Detect which cell encompasses the target text, then output its (X, Y) center coordinate. 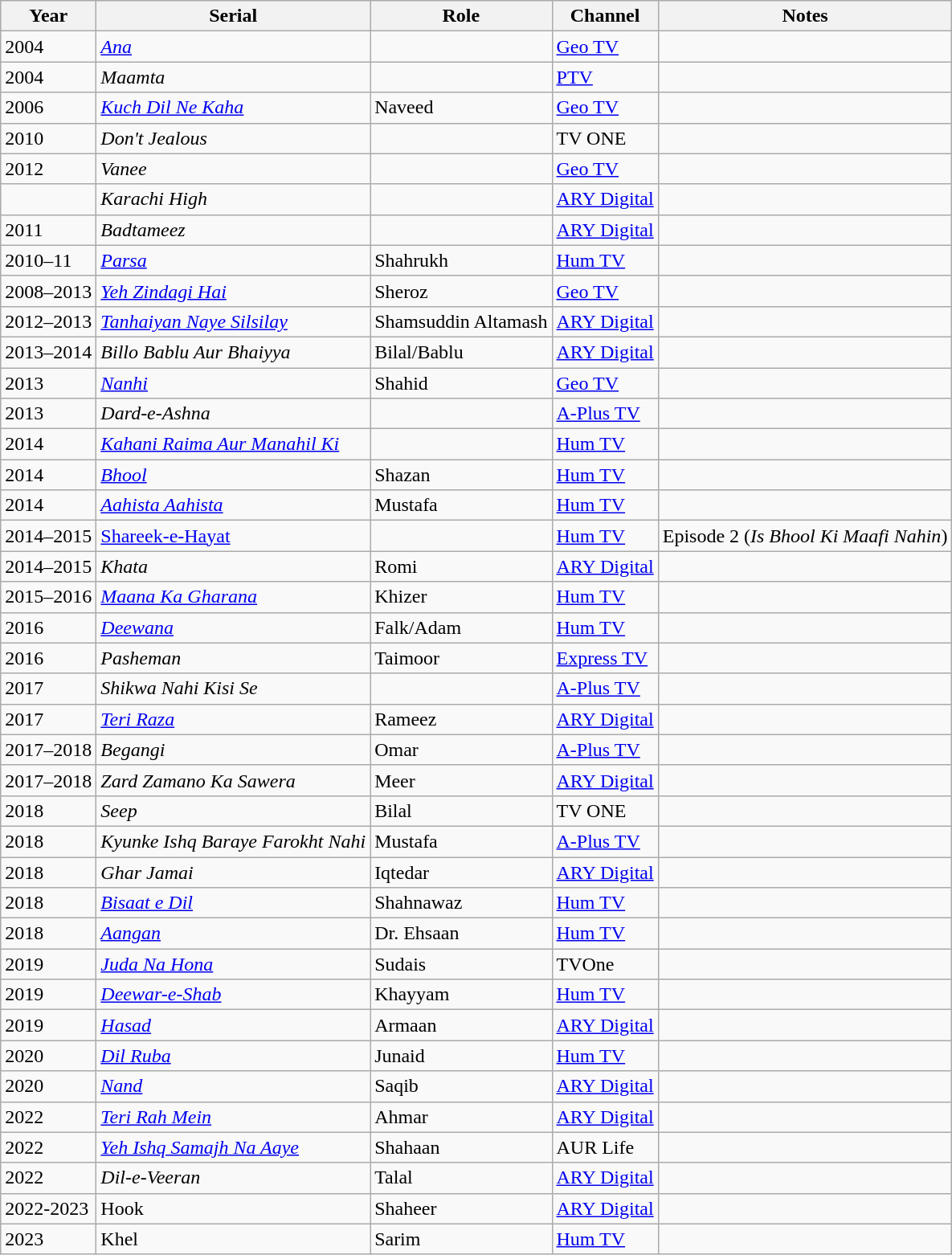
Bhool (233, 475)
Shaheer (461, 1208)
2006 (48, 108)
Meer (461, 780)
Channel (605, 16)
Billo Bablu Aur Bhaiyya (233, 352)
Vanee (233, 169)
2012 (48, 169)
Dard-e-Ashna (233, 414)
Tanhaiyan Naye Silsilay (233, 321)
Parsa (233, 260)
Seep (233, 811)
Maamta (233, 77)
Nanhi (233, 383)
Romi (461, 566)
Pasheman (233, 658)
Begangi (233, 750)
Shamsuddin Altamash (461, 321)
AUR Life (605, 1147)
Deewana (233, 627)
Hasad (233, 1025)
Year (48, 16)
Don't Jealous (233, 138)
Ghar Jamai (233, 872)
Khayyam (461, 995)
Khel (233, 1239)
Iqtedar (461, 872)
2022-2023 (48, 1208)
Naveed (461, 108)
Bilal (461, 811)
Aangan (233, 934)
Sudais (461, 964)
Deewar-e-Shab (233, 995)
Shahaan (461, 1147)
TVOne (605, 964)
Juda Na Hona (233, 964)
Saqib (461, 1086)
2015–2016 (48, 597)
Ahmar (461, 1117)
Nand (233, 1086)
2010–11 (48, 260)
Episode 2 (Is Bhool Ki Maafi Nahin) (805, 536)
Kuch Dil Ne Kaha (233, 108)
Rameez (461, 719)
Shahrukh (461, 260)
2010 (48, 138)
Shareek-e-Hayat (233, 536)
Karachi High (233, 199)
Kahani Raima Aur Manahil Ki (233, 444)
2013–2014 (48, 352)
2008–2013 (48, 291)
Khizer (461, 597)
Kyunke Ishq Baraye Farokht Nahi (233, 841)
Aahista Aahista (233, 505)
2012–2013 (48, 321)
Omar (461, 750)
Junaid (461, 1056)
Badtameez (233, 230)
Teri Raza (233, 719)
Shikwa Nahi Kisi Se (233, 689)
Zard Zamano Ka Sawera (233, 780)
Shahid (461, 383)
Shahnawaz (461, 903)
Role (461, 16)
2023 (48, 1239)
Shazan (461, 475)
Teri Rah Mein (233, 1117)
Yeh Ishq Samajh Na Aaye (233, 1147)
Notes (805, 16)
Hook (233, 1208)
Serial (233, 16)
2011 (48, 230)
Dr. Ehsaan (461, 934)
Sarim (461, 1239)
Taimoor (461, 658)
Dil Ruba (233, 1056)
Falk/Adam (461, 627)
Khata (233, 566)
Talal (461, 1178)
Ana (233, 47)
PTV (605, 77)
Yeh Zindagi Hai (233, 291)
Maana Ka Gharana (233, 597)
Dil-e-Veeran (233, 1178)
Sheroz (461, 291)
Bisaat e Dil (233, 903)
Express TV (605, 658)
Bilal/Bablu (461, 352)
Armaan (461, 1025)
